For the text-containing cell, return its midpoint in [x, y] coordinate format. 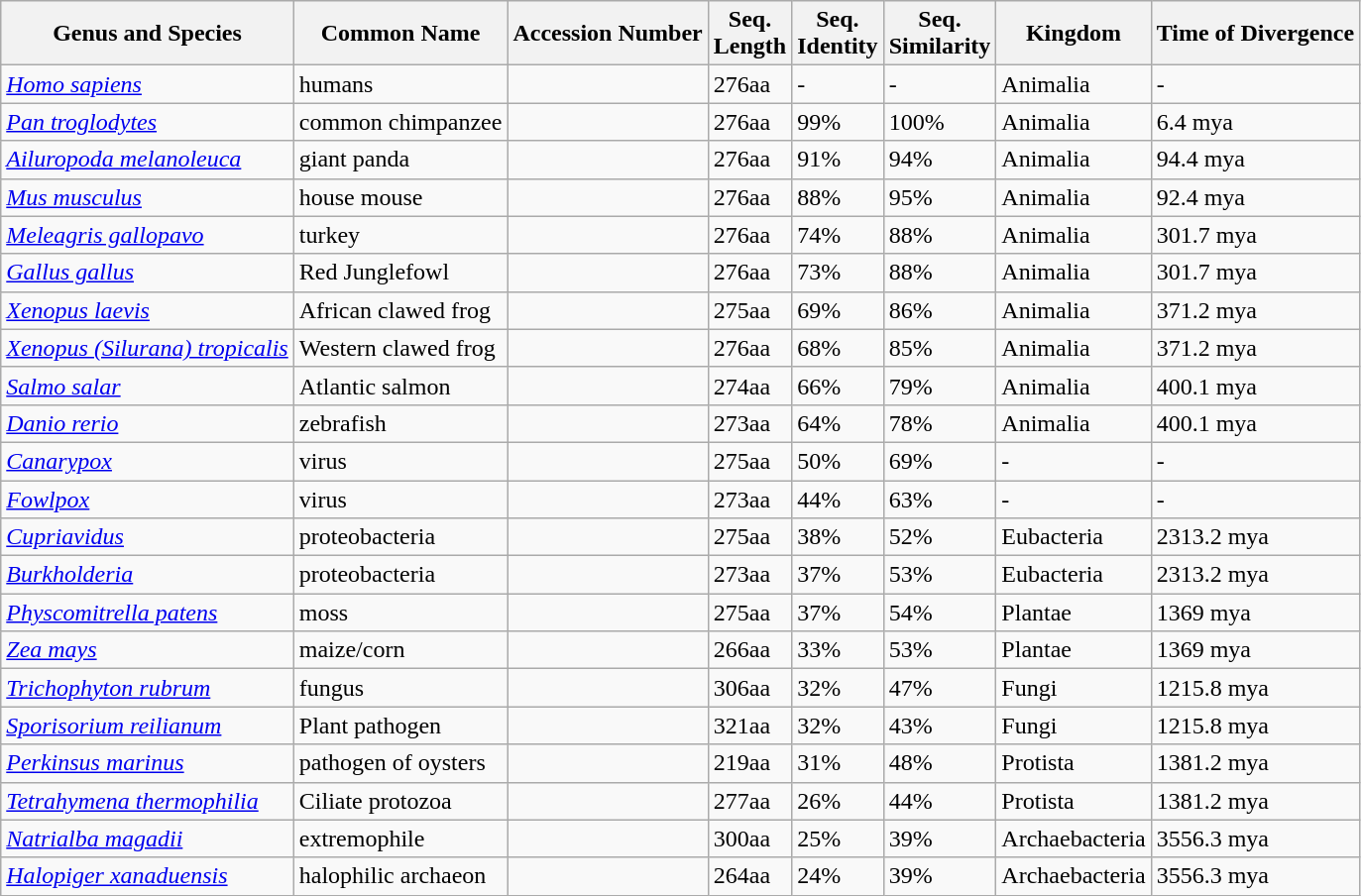
Zea mays [148, 650]
Ciliate protozoa [400, 801]
Seq.Identity [838, 34]
Common Name [400, 34]
Atlantic salmon [400, 386]
Genus and Species [148, 34]
moss [400, 613]
43% [940, 726]
turkey [400, 235]
85% [940, 348]
Meleagris gallopavo [148, 235]
zebrafish [400, 423]
66% [838, 386]
94% [940, 160]
Pan troglodytes [148, 122]
Tetrahymena thermophilia [148, 801]
50% [838, 461]
99% [838, 122]
321aa [749, 726]
Mus musculus [148, 197]
Perkinsus marinus [148, 763]
extremophile [400, 839]
Kingdom [1074, 34]
Physcomitrella patens [148, 613]
Xenopus laevis [148, 310]
Xenopus (Silurana) tropicalis [148, 348]
Canarypox [148, 461]
24% [838, 876]
Natrialba magadii [148, 839]
Fowlpox [148, 499]
264aa [749, 876]
house mouse [400, 197]
79% [940, 386]
Seq.Similarity [940, 34]
91% [838, 160]
54% [940, 613]
78% [940, 423]
306aa [749, 688]
86% [940, 310]
300aa [749, 839]
38% [838, 537]
Plant pathogen [400, 726]
25% [838, 839]
common chimpanzee [400, 122]
31% [838, 763]
100% [940, 122]
halophilic archaeon [400, 876]
47% [940, 688]
Halopiger xanaduensis [148, 876]
humans [400, 84]
Ailuropoda melanoleuca [148, 160]
73% [838, 273]
94.4 mya [1255, 160]
6.4 mya [1255, 122]
fungus [400, 688]
Cupriavidus [148, 537]
Western clawed frog [400, 348]
Seq.Length [749, 34]
Homo sapiens [148, 84]
68% [838, 348]
maize/corn [400, 650]
48% [940, 763]
African clawed frog [400, 310]
52% [940, 537]
giant panda [400, 160]
63% [940, 499]
Time of Divergence [1255, 34]
33% [838, 650]
Salmo salar [148, 386]
219aa [749, 763]
Trichophyton rubrum [148, 688]
74% [838, 235]
95% [940, 197]
266aa [749, 650]
Gallus gallus [148, 273]
277aa [749, 801]
pathogen of oysters [400, 763]
64% [838, 423]
Danio rerio [148, 423]
26% [838, 801]
Red Junglefowl [400, 273]
Burkholderia [148, 575]
92.4 mya [1255, 197]
Sporisorium reilianum [148, 726]
Accession Number [608, 34]
274aa [749, 386]
